For the text-containing cell, return its midpoint in [X, Y] coordinate format. 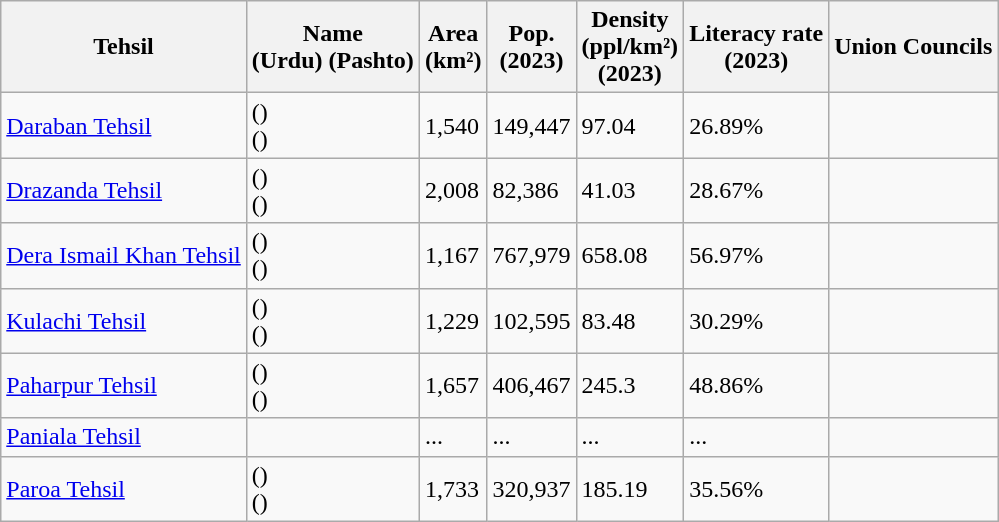
83.48 [630, 320]
2,008 [453, 190]
Name(Urdu) (Pashto) [332, 47]
82,386 [532, 190]
767,979 [532, 256]
245.3 [630, 386]
Pop.(2023) [532, 47]
406,467 [532, 386]
185.19 [630, 488]
1,229 [453, 320]
Dera Ismail Khan Tehsil [124, 256]
Density(ppl/km²)(2023) [630, 47]
56.97% [756, 256]
102,595 [532, 320]
320,937 [532, 488]
1,657 [453, 386]
48.86% [756, 386]
149,447 [532, 126]
Literacy rate(2023) [756, 47]
1,167 [453, 256]
30.29% [756, 320]
41.03 [630, 190]
Tehsil [124, 47]
1,733 [453, 488]
Paroa Tehsil [124, 488]
Union Councils [914, 47]
Kulachi Tehsil [124, 320]
Drazanda Tehsil [124, 190]
658.08 [630, 256]
35.56% [756, 488]
26.89% [756, 126]
1,540 [453, 126]
97.04 [630, 126]
Paharpur Tehsil [124, 386]
Area(km²) [453, 47]
Daraban Tehsil [124, 126]
28.67% [756, 190]
Paniala Tehsil [124, 437]
